Return the (X, Y) coordinate for the center point of the cell that contains the specified text.  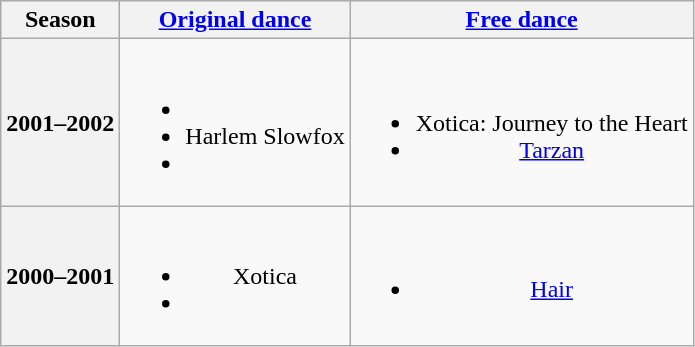
2001–2002 (60, 122)
Free dance (522, 20)
Harlem Slowfox (235, 122)
Original dance (235, 20)
Hair (522, 276)
Xotica (235, 276)
Season (60, 20)
Xotica: Journey to the Heart Tarzan (522, 122)
2000–2001 (60, 276)
